Capture the cell that displays the provided text and extract its [x, y] central coordinate. 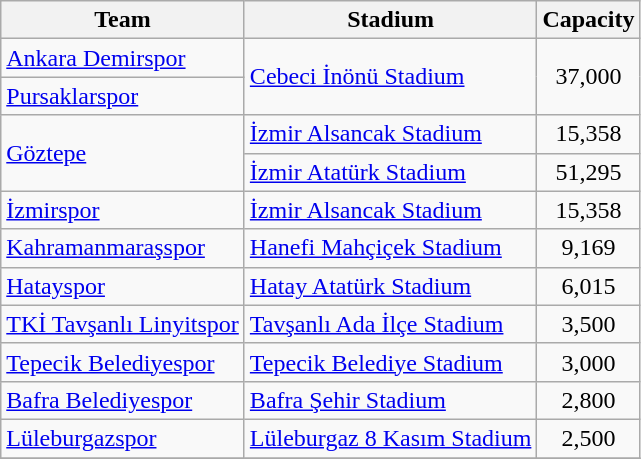
TKİ Tavşanlı Linyitspor [123, 324]
9,169 [588, 248]
6,015 [588, 286]
Pursaklarspor [123, 96]
İzmir Atatürk Stadium [390, 172]
Bafra Şehir Stadium [390, 400]
Tavşanlı Ada İlçe Stadium [390, 324]
İzmirspor [123, 210]
51,295 [588, 172]
37,000 [588, 77]
Team [123, 20]
Capacity [588, 20]
Hatayspor [123, 286]
2,500 [588, 438]
Göztepe [123, 153]
Bafra Belediyespor [123, 400]
2,800 [588, 400]
Stadium [390, 20]
3,500 [588, 324]
Tepecik Belediyespor [123, 362]
Kahramanmaraşspor [123, 248]
Tepecik Belediye Stadium [390, 362]
Ankara Demirspor [123, 58]
3,000 [588, 362]
Cebeci İnönü Stadium [390, 77]
Lüleburgazspor [123, 438]
Hatay Atatürk Stadium [390, 286]
Hanefi Mahçiçek Stadium [390, 248]
Lüleburgaz 8 Kasım Stadium [390, 438]
